Extract the (x, y) coordinate from the center of the cell holding the provided text.  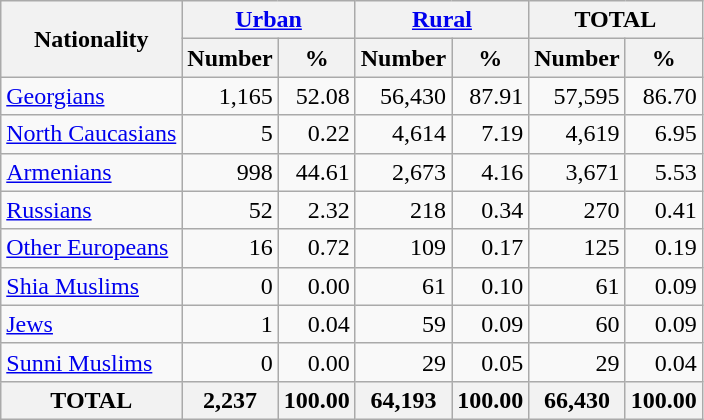
4,619 (577, 134)
4,614 (403, 134)
5.53 (664, 172)
Rural (442, 20)
Nationality (92, 39)
4.16 (490, 172)
Georgians (92, 96)
2,237 (230, 400)
0.05 (490, 362)
Jews (92, 324)
North Caucasians (92, 134)
125 (577, 248)
56,430 (403, 96)
86.70 (664, 96)
2,673 (403, 172)
1 (230, 324)
0.41 (664, 210)
0.19 (664, 248)
Russians (92, 210)
5 (230, 134)
0.72 (316, 248)
Shia Muslims (92, 286)
218 (403, 210)
270 (577, 210)
1,165 (230, 96)
7.19 (490, 134)
59 (403, 324)
6.95 (664, 134)
87.91 (490, 96)
66,430 (577, 400)
64,193 (403, 400)
52 (230, 210)
0.34 (490, 210)
44.61 (316, 172)
2.32 (316, 210)
Sunni Muslims (92, 362)
57,595 (577, 96)
0.17 (490, 248)
0.22 (316, 134)
0.10 (490, 286)
16 (230, 248)
Armenians (92, 172)
Other Europeans (92, 248)
Urban (268, 20)
60 (577, 324)
52.08 (316, 96)
3,671 (577, 172)
998 (230, 172)
109 (403, 248)
